Detect which cell encompasses the target text, then output its (X, Y) center coordinate. 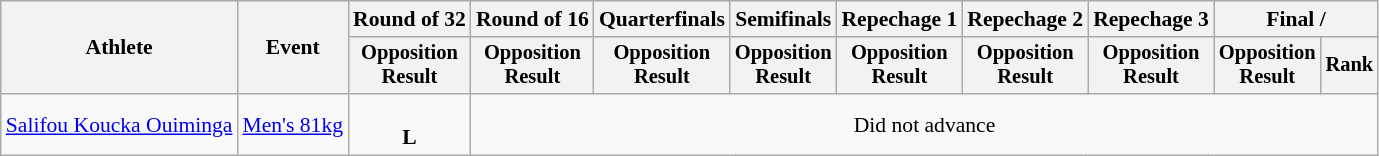
Quarterfinals (662, 19)
L (410, 124)
Did not advance (924, 124)
Final / (1296, 19)
Repechage 2 (1025, 19)
Repechage 1 (899, 19)
Salifou Koucka Ouiminga (120, 124)
Event (292, 48)
Round of 32 (410, 19)
Men's 81kg (292, 124)
Round of 16 (532, 19)
Semifinals (784, 19)
Repechage 3 (1151, 19)
Rank (1350, 66)
Athlete (120, 48)
